Pinpoint the cell where the given text exists, returning its [x, y] midpoint coordinate. 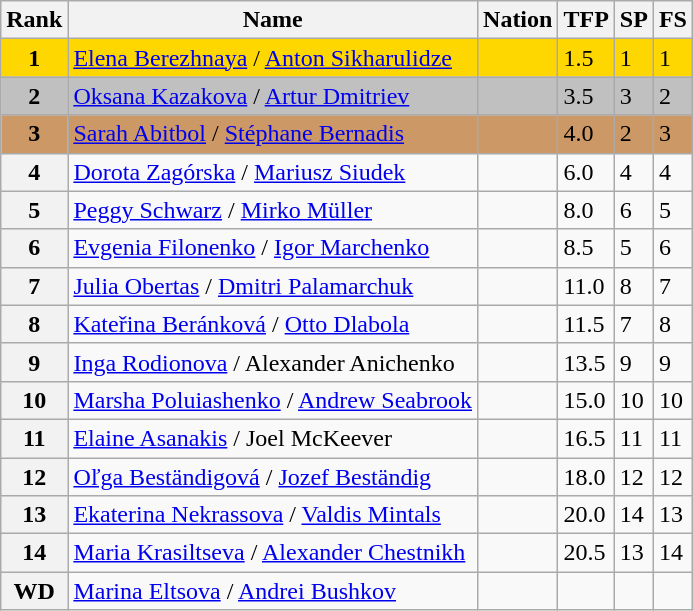
WD [34, 591]
8.0 [586, 210]
1.5 [586, 58]
11.5 [586, 324]
16.5 [586, 438]
Nation [518, 20]
Name [273, 20]
Marsha Poluiashenko / Andrew Seabrook [273, 400]
8.5 [586, 248]
15.0 [586, 400]
SP [634, 20]
11.0 [586, 286]
20.0 [586, 515]
Sarah Abitbol / Stéphane Bernadis [273, 134]
18.0 [586, 477]
3.5 [586, 96]
Marina Eltsova / Andrei Bushkov [273, 591]
FS [672, 20]
Oksana Kazakova / Artur Dmitriev [273, 96]
Elena Berezhnaya / Anton Sikharulidze [273, 58]
Ekaterina Nekrassova / Valdis Mintals [273, 515]
20.5 [586, 553]
Elaine Asanakis / Joel McKeever [273, 438]
Evgenia Filonenko / Igor Marchenko [273, 248]
Peggy Schwarz / Mirko Müller [273, 210]
Inga Rodionova / Alexander Anichenko [273, 362]
TFP [586, 20]
13.5 [586, 362]
Rank [34, 20]
6.0 [586, 172]
Dorota Zagórska / Mariusz Siudek [273, 172]
4.0 [586, 134]
Kateřina Beránková / Otto Dlabola [273, 324]
Oľga Beständigová / Jozef Beständig [273, 477]
Maria Krasiltseva / Alexander Chestnikh [273, 553]
Julia Obertas / Dmitri Palamarchuk [273, 286]
